Pinpoint the cell where the given text exists, returning its (x, y) midpoint coordinate. 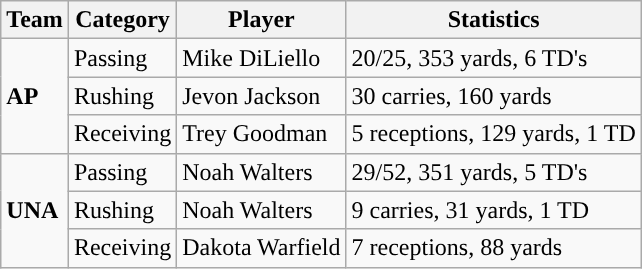
Dakota Warfield (262, 248)
Trey Goodman (262, 134)
20/25, 353 yards, 6 TD's (494, 58)
29/52, 351 yards, 5 TD's (494, 172)
5 receptions, 129 yards, 1 TD (494, 134)
Team (35, 20)
Jevon Jackson (262, 96)
9 carries, 31 yards, 1 TD (494, 210)
7 receptions, 88 yards (494, 248)
30 carries, 160 yards (494, 96)
AP (35, 96)
Statistics (494, 20)
Mike DiLiello (262, 58)
Player (262, 20)
UNA (35, 210)
Category (122, 20)
